Extract the (x, y) coordinate from the center of the cell holding the provided text.  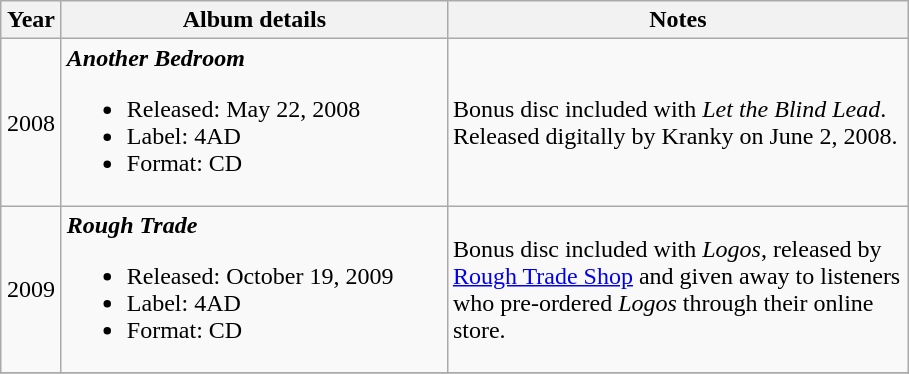
Rough TradeReleased: October 19, 2009Label: 4ADFormat: CD (254, 290)
Another BedroomReleased: May 22, 2008Label: 4ADFormat: CD (254, 122)
Bonus disc included with Let the Blind Lead. Released digitally by Kranky on June 2, 2008. (678, 122)
2009 (32, 290)
Year (32, 20)
Bonus disc included with Logos, released by Rough Trade Shop and given away to listeners who pre-ordered Logos through their online store. (678, 290)
Album details (254, 20)
Notes (678, 20)
2008 (32, 122)
